Provide the (x, y) coordinate of the cell's center where the given text is located.  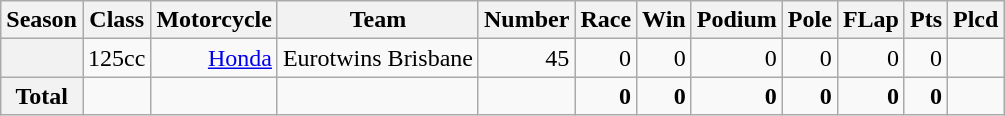
125cc (116, 58)
Pts (926, 20)
45 (526, 58)
Pole (810, 20)
Team (378, 20)
Total (42, 96)
FLap (870, 20)
Win (664, 20)
Eurotwins Brisbane (378, 58)
Motorcycle (214, 20)
Class (116, 20)
Season (42, 20)
Plcd (976, 20)
Number (526, 20)
Honda (214, 58)
Podium (736, 20)
Race (606, 20)
